Return the [X, Y] coordinate for the center point of the cell that contains the specified text.  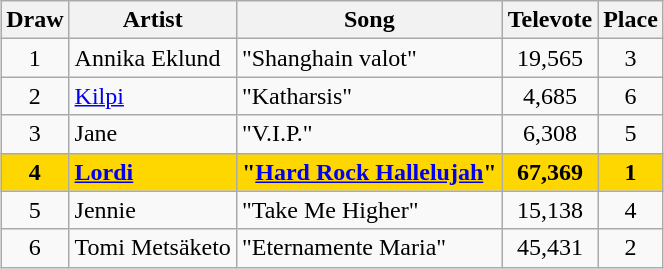
45,431 [550, 248]
Song [369, 20]
Televote [550, 20]
Draw [35, 20]
"Shanghain valot" [369, 58]
67,369 [550, 172]
Artist [152, 20]
Jane [152, 134]
Annika Eklund [152, 58]
"Take Me Higher" [369, 210]
Place [631, 20]
6,308 [550, 134]
Kilpi [152, 96]
"Eternamente Maria" [369, 248]
Jennie [152, 210]
4,685 [550, 96]
"Hard Rock Hallelujah" [369, 172]
"Katharsis" [369, 96]
19,565 [550, 58]
"V.I.P." [369, 134]
Lordi [152, 172]
15,138 [550, 210]
Tomi Metsäketo [152, 248]
